Locate the cell with the specified text and output its [X, Y] center coordinate. 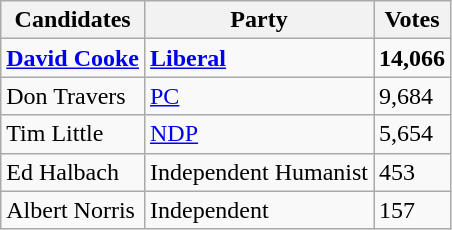
Albert Norris [73, 210]
Independent Humanist [258, 172]
453 [412, 172]
Independent [258, 210]
Party [258, 20]
PC [258, 96]
Ed Halbach [73, 172]
Tim Little [73, 134]
157 [412, 210]
Don Travers [73, 96]
14,066 [412, 58]
Votes [412, 20]
Candidates [73, 20]
David Cooke [73, 58]
9,684 [412, 96]
NDP [258, 134]
5,654 [412, 134]
Liberal [258, 58]
